Output the (x, y) coordinate of the center of the cell containing the given text.  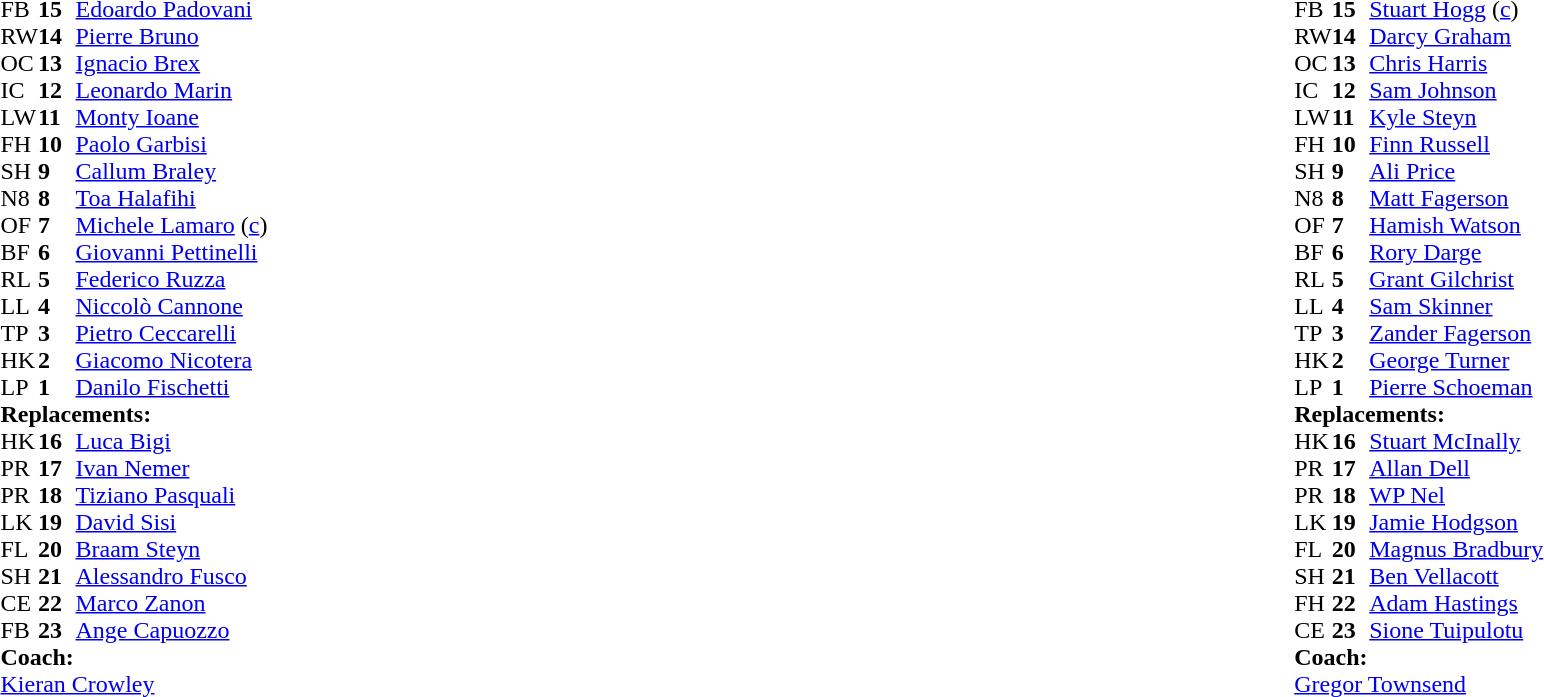
WP Nel (1456, 496)
Giacomo Nicotera (172, 360)
Tiziano Pasquali (172, 496)
Danilo Fischetti (172, 388)
Magnus Bradbury (1456, 550)
Ben Vellacott (1456, 576)
Ange Capuozzo (172, 630)
Luca Bigi (172, 442)
Niccolò Cannone (172, 306)
Gregor Townsend (1418, 684)
Matt Fagerson (1456, 198)
Pierre Bruno (172, 36)
Adam Hastings (1456, 604)
Hamish Watson (1456, 226)
Sione Tuipulotu (1456, 630)
Toa Halafihi (172, 198)
Kieran Crowley (134, 684)
Marco Zanon (172, 604)
Finn Russell (1456, 144)
Darcy Graham (1456, 36)
Braam Steyn (172, 550)
Pierre Schoeman (1456, 388)
Ignacio Brex (172, 64)
Giovanni Pettinelli (172, 252)
FB (19, 630)
Leonardo Marin (172, 90)
Ali Price (1456, 172)
Federico Ruzza (172, 280)
Callum Braley (172, 172)
George Turner (1456, 360)
Sam Skinner (1456, 306)
Michele Lamaro (c) (172, 226)
Kyle Steyn (1456, 118)
Stuart McInally (1456, 442)
Monty Ioane (172, 118)
Grant Gilchrist (1456, 280)
Zander Fagerson (1456, 334)
Rory Darge (1456, 252)
Ivan Nemer (172, 468)
Alessandro Fusco (172, 576)
David Sisi (172, 522)
Chris Harris (1456, 64)
Paolo Garbisi (172, 144)
Jamie Hodgson (1456, 522)
Allan Dell (1456, 468)
Sam Johnson (1456, 90)
Pietro Ceccarelli (172, 334)
